From the cell containing the given text, extract its center point as [X, Y] coordinate. 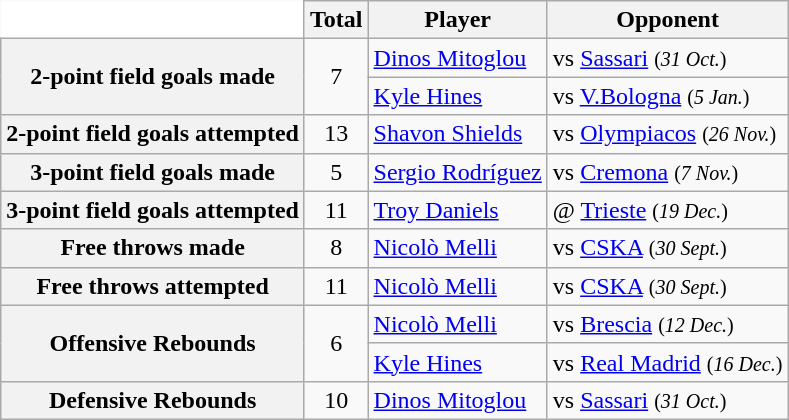
vs Olympiacos (26 Nov.) [668, 134]
3-point field goals attempted [153, 210]
Free throws made [153, 248]
Defensive Rebounds [153, 400]
Opponent [668, 20]
8 [336, 248]
@ Trieste (19 Dec.) [668, 210]
Sergio Rodríguez [458, 172]
Shavon Shields [458, 134]
vs Cremona (7 Nov.) [668, 172]
5 [336, 172]
vs Brescia (12 Dec.) [668, 324]
Free throws attempted [153, 286]
Troy Daniels [458, 210]
Player [458, 20]
10 [336, 400]
2-point field goals made [153, 77]
Total [336, 20]
3-point field goals made [153, 172]
6 [336, 343]
vs V.Bologna (5 Jan.) [668, 96]
13 [336, 134]
7 [336, 77]
vs Real Madrid (16 Dec.) [668, 362]
Offensive Rebounds [153, 343]
2-point field goals attempted [153, 134]
